Detect which cell encompasses the target text, then output its (X, Y) center coordinate. 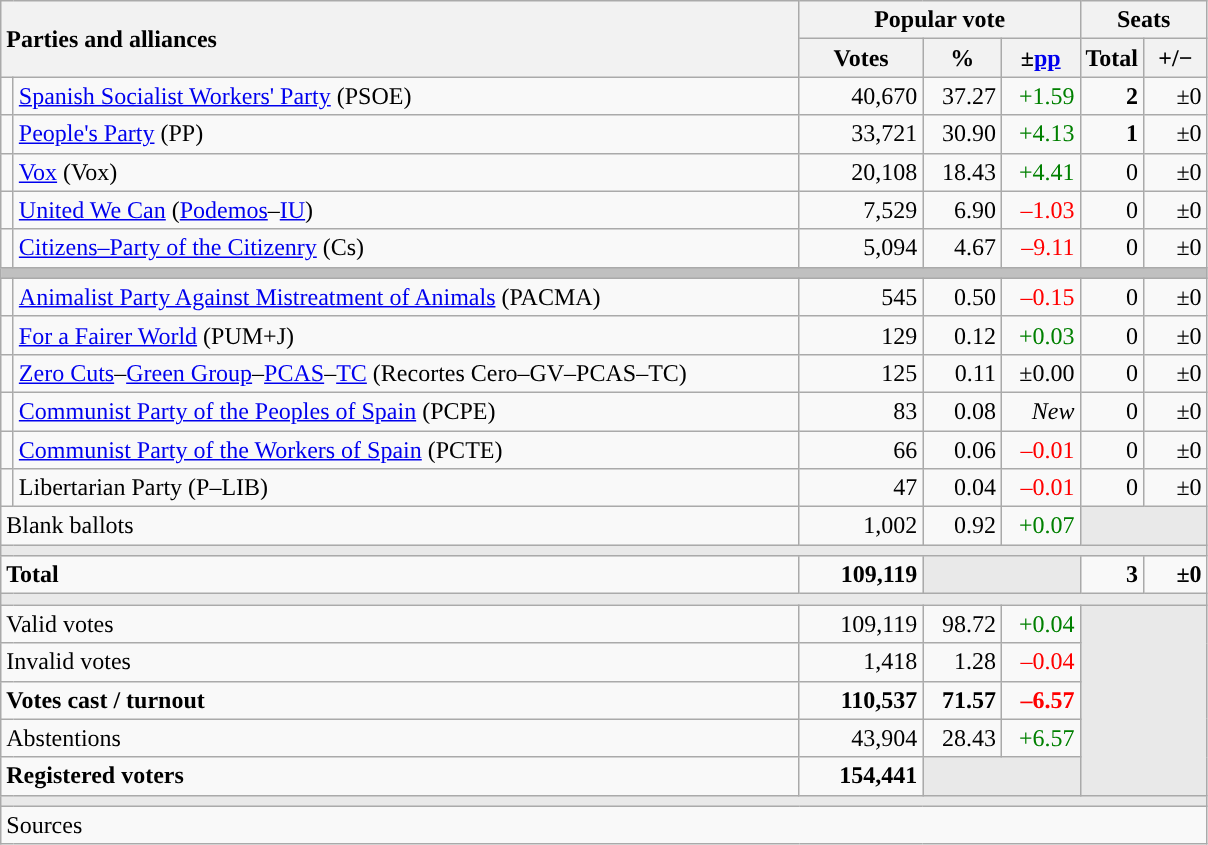
For a Fairer World (PUM+J) (406, 335)
18.43 (962, 172)
3 (1112, 575)
Popular vote (940, 20)
2 (1112, 96)
+6.57 (1040, 738)
125 (861, 373)
New (1040, 411)
66 (861, 449)
40,670 (861, 96)
Abstentions (400, 738)
Parties and alliances (400, 39)
Invalid votes (400, 662)
98.72 (962, 624)
0.11 (962, 373)
+1.59 (1040, 96)
Communist Party of the Workers of Spain (PCTE) (406, 449)
±0.00 (1040, 373)
71.57 (962, 700)
545 (861, 297)
0.50 (962, 297)
Citizens–Party of the Citizenry (Cs) (406, 248)
Communist Party of the Peoples of Spain (PCPE) (406, 411)
7,529 (861, 210)
20,108 (861, 172)
+0.07 (1040, 526)
Animalist Party Against Mistreatment of Animals (PACMA) (406, 297)
+4.13 (1040, 134)
1,418 (861, 662)
4.67 (962, 248)
Valid votes (400, 624)
–1.03 (1040, 210)
0.92 (962, 526)
+4.41 (1040, 172)
United We Can (Podemos–IU) (406, 210)
Zero Cuts–Green Group–PCAS–TC (Recortes Cero–GV–PCAS–TC) (406, 373)
33,721 (861, 134)
30.90 (962, 134)
–6.57 (1040, 700)
6.90 (962, 210)
Votes cast / turnout (400, 700)
Sources (604, 825)
1.28 (962, 662)
0.12 (962, 335)
Spanish Socialist Workers' Party (PSOE) (406, 96)
Seats (1144, 20)
Votes (861, 58)
0.04 (962, 488)
154,441 (861, 776)
+/− (1176, 58)
Registered voters (400, 776)
±pp (1040, 58)
0.08 (962, 411)
28.43 (962, 738)
83 (861, 411)
1,002 (861, 526)
129 (861, 335)
–9.11 (1040, 248)
43,904 (861, 738)
1 (1112, 134)
Libertarian Party (P–LIB) (406, 488)
0.06 (962, 449)
–0.15 (1040, 297)
+0.04 (1040, 624)
% (962, 58)
37.27 (962, 96)
47 (861, 488)
People's Party (PP) (406, 134)
Blank ballots (400, 526)
–0.04 (1040, 662)
5,094 (861, 248)
+0.03 (1040, 335)
110,537 (861, 700)
Vox (Vox) (406, 172)
